Find where the given text appears and provide that cell's center as (X, Y) coordinate. 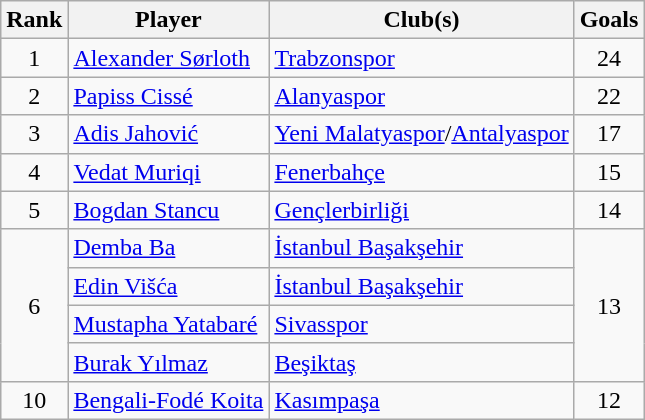
Demba Ba (168, 248)
Adis Jahović (168, 134)
Goals (609, 20)
Alexander Sørloth (168, 58)
Trabzonspor (422, 58)
5 (34, 210)
Yeni Malatyaspor/Antalyaspor (422, 134)
Bogdan Stancu (168, 210)
Alanyaspor (422, 96)
13 (609, 305)
15 (609, 172)
Mustapha Yatabaré (168, 324)
Rank (34, 20)
Fenerbahçe (422, 172)
12 (609, 400)
2 (34, 96)
Edin Višća (168, 286)
Burak Yılmaz (168, 362)
1 (34, 58)
Gençlerbirliği (422, 210)
Player (168, 20)
10 (34, 400)
Vedat Muriqi (168, 172)
Kasımpaşa (422, 400)
17 (609, 134)
Beşiktaş (422, 362)
Sivasspor (422, 324)
3 (34, 134)
14 (609, 210)
Bengali-Fodé Koita (168, 400)
4 (34, 172)
Club(s) (422, 20)
6 (34, 305)
22 (609, 96)
Papiss Cissé (168, 96)
24 (609, 58)
